Extract the (X, Y) coordinate from the center of the cell holding the provided text.  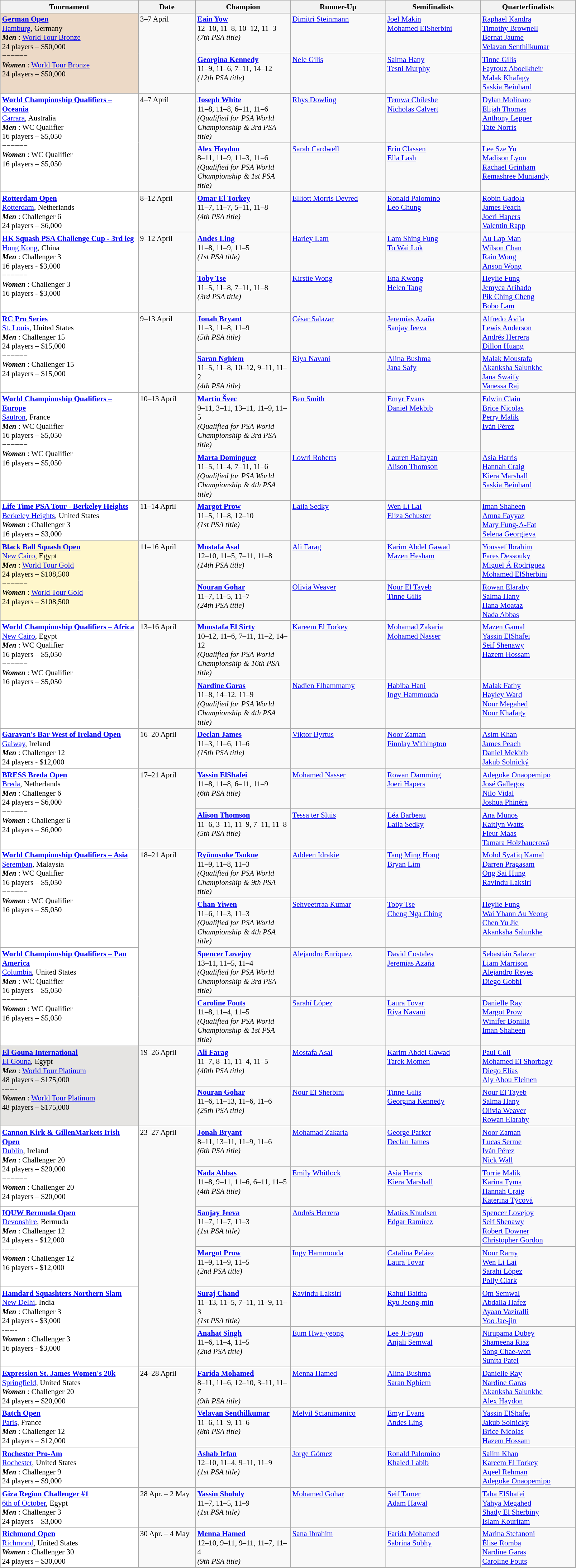
Asia Harris Kiera Marshall (433, 1186)
Life Time PSA Tour - Berkeley Heights Berkeley Heights, United States Women : Challenger 316 players – $3,000 (70, 520)
Ingy Hammouda (338, 1267)
18–21 April (167, 947)
Quarterfinalists (528, 6)
Nardine Garas11–8, 14–12, 11–9(Qualified for PSA World Championship & 4th PSA title) (243, 704)
Farida Mohamed8–11, 11–6, 12–10, 3–11, 11–7(9th PSA title) (243, 1387)
Erin Classen Ella Lash (433, 167)
Declan James11–3, 11–6, 11–6(15th PSA title) (243, 748)
Menna Hamed12–10, 9–11, 9–11, 11–7, 11–4(9th PSA title) (243, 1548)
HK Squash PSA Challenge Cup - 3rd leg Hong Kong, China Men : Challenger 316 players - $3,000−−−−−− Women : Challenger 316 players - $3,000 (70, 272)
World Championship Qualifiers – Europe Sautron, France Men : WC Qualifier16 players – $5,050−−−−−− Women : WC Qualifier16 players – $5,050 (70, 446)
Nour El Tayeb Salma Hany Olivia Weaver Rowan Elaraby (528, 1106)
Lee Ji-hyun Anjali Semwal (433, 1347)
17–21 April (167, 809)
Nadien Elhammamy (338, 704)
Black Ball Squash Open New Cairo, Egypt Men : World Tour Gold24 players – $108,500−−−−−− Women : World Tour Gold24 players – $108,500 (70, 581)
19–26 April (167, 1086)
Emyr Evans Daniel Mekbib (433, 422)
Eain Yow12–10, 11–8, 10–12, 11–3(7th PSA title) (243, 33)
Danielle Ray Nardine Garas Akanksha Salunkhe Alex Haydon (528, 1387)
Mohamad Zakaria Mohamed Nasser (433, 650)
Mohd Syafiq Kamal Darren Pragasam Ong Sai Hung Ravindu Laksiri (528, 873)
4–7 April (167, 143)
World Championship Qualifiers – Africa New Cairo, Egypt Men : WC Qualifier16 players – $5,050−−−−−− Women : WC Qualifier16 players – $5,050 (70, 674)
Jorge Gómez (338, 1467)
Farida Mohamed Sabrina Sobhy (433, 1548)
Runner-Up (338, 6)
Nirupama Dubey Shameena Riaz Song Chae-won Sunita Patel (528, 1347)
Heylie Fung Wai Yhann Au Yeong Chen Yu Jie Akanksha Salunkhe (528, 923)
16–20 April (167, 748)
Andrés Herrera (338, 1227)
Alina Bushma Jana Safy (433, 373)
Expression St. James Women's 20k Springfield, United States Women : Challenger 2024 players – $20,000 (70, 1387)
Ena Kwong Helen Tang (433, 292)
Danielle Ray Margot Prow Winifer Bonilla Iman Shaheen (528, 1021)
Tinne Gilis Georgina Kennedy (433, 1106)
Harley Lam (338, 252)
Jonah Bryant8–11, 13–11, 11–9, 11–6(6th PSA title) (243, 1146)
Dimitri Steinmann (338, 33)
Mohamed Gohar (338, 1507)
Rahul Baitha Ryu Jeong-min (433, 1307)
César Salazar (338, 332)
Menna Hamed (338, 1387)
Asim Khan James Peach Daniel Mekbib Jakub Solnický (528, 748)
Salma Hany Tesni Murphy (433, 73)
Sarahí López (338, 1021)
Champion (243, 6)
Velavan Senthilkumar11–6, 11–9, 11–6(8th PSA title) (243, 1427)
Noor Zaman Finnlay Withington (433, 748)
Giza Region Challenger #1 6th of October, Egypt Men : Challenger 324 players – $3,000 (70, 1507)
Toby Tse11–5, 11–8, 7–11, 11–8(3rd PSA title) (243, 292)
Alison Thomson11–6, 3–11, 11–9, 7–11, 11–8(5th PSA title) (243, 829)
Lauren Baltayan Alison Thomson (433, 475)
Léa Barbeau Laila Sedky (433, 829)
Margot Prow11–9, 11–9, 11–5(2nd PSA title) (243, 1267)
Rhys Dowling (338, 118)
Marta Domínguez11–5, 11–4, 7–11, 11–6(Qualified for PSA World Championship & 4th PSA title) (243, 475)
Sana Ibrahim (338, 1548)
George Parker Declan James (433, 1146)
Nouran Gohar11–6, 11–13, 11–6, 11–6(25th PSA title) (243, 1106)
Cannon Kirk & GillenMarkets Irish Open Dublin, Ireland Men : Challenger 2024 players – $20,000−−−−−− Women : Challenger 2024 players – $20,000 (70, 1166)
Alina Bushma Saran Nghiem (433, 1387)
Au Lap Man Wilson Chan Rain Wong Anson Wong (528, 252)
Rochester Pro-Am Rochester, United States Men : Challenger 924 players – $9,000 (70, 1467)
Addeen Idrakie (338, 873)
Yassin ElShafei Jakub Solnický Brice Nicolas Hazem Hossam (528, 1427)
David Costales Jeremías Azaña (433, 972)
Adegoke Onaopemipo José Gallegos Nilo Vidal Joshua Phinéra (528, 788)
Ravindu Laksiri (338, 1307)
Mostafa Asal (338, 1066)
Ben Smith (338, 422)
Tinne Gilis Fayrouz Aboelkheir Malak Khafagy Saskia Beinhard (528, 73)
Robin Gadola James Peach Joeri Hapers Valentin Rapp (528, 212)
El Gouna International El Gouna, Egypt Men : World Tour Platinum48 players – $175,000------ Women : World Tour Platinum48 players – $175,000 (70, 1086)
Suraj Chand11–13, 11–5, 7–11, 11–9, 11–3(1st PSA title) (243, 1307)
Rowan Elaraby Salma Hany Hana Moataz Nada Abbas (528, 601)
Rotterdam Open Rotterdam, Netherlands Men : Challenger 624 players – $6,000 (70, 212)
Joel Makin Mohamed ElSherbini (433, 33)
Ronald Palomino Leo Chung (433, 212)
Ali Farag (338, 560)
Noor Zaman Lucas Serme Iván Pérez Nick Wall (528, 1146)
Heylie Fung Jemyca Aribado Pik Ching Cheng Bobo Lam (528, 292)
Laila Sedky (338, 520)
Ali Farag11–7, 8–11, 11–4, 11–5(40th PSA title) (243, 1066)
Spencer Lovejoy13–11, 11–5, 11–4(Qualified for PSA World Championship & 3rd PSA title) (243, 972)
Spencer Lovejoy Seif Shenawy Robert Downer Christopher Gordon (528, 1227)
30 Apr. – 4 May (167, 1548)
Karim Abdel Gawad Mazen Hesham (433, 560)
Jeremías Azaña Sanjay Jeeva (433, 332)
Martin Švec9–11, 3–11, 13–11, 11–9, 11–5(Qualified for PSA World Championship & 3rd PSA title) (243, 422)
Omar El Torkey11–7, 11–7, 5–11, 11–8(4th PSA title) (243, 212)
Catalina Peláez Laura Tovar (433, 1267)
Asia Harris Hannah Craig Kiera Marshall Saskia Beinhard (528, 475)
10–13 April (167, 446)
Ryūnosuke Tsukue11–9, 11–8, 11–3(Qualified for PSA World Championship & 9th PSA title) (243, 873)
Alejandro Enríquez (338, 972)
8–12 April (167, 212)
Rowan Damming Joeri Hapers (433, 788)
Jonah Bryant11–3, 11–8, 11–9(5th PSA title) (243, 332)
Hamdard Squashters Northern Slam New Delhi, India Men : Challenger 324 players - $3,000------ Women : Challenger 316 players - $3,000 (70, 1327)
Paul Coll Mohamed El Shorbagy Diego Elías Aly Abou Eleinen (528, 1066)
Mohamed Nasser (338, 788)
Caroline Fouts11–8, 11–4, 11–5(Qualified for PSA World Championship & 1st PSA title) (243, 1021)
Om Semwal Abdalla Hafez Ayaan Vaziralli Yoo Jae-jin (528, 1307)
Malak Fathy Hayley Ward Nour Megahed Nour Khafagy (528, 704)
Nele Gilis (338, 73)
Nada Abbas11–8, 9–11, 11–6, 6–11, 11–5(4th PSA title) (243, 1186)
Alfredo Ávila Lewis Anderson Andrés Herrera Dillon Huang (528, 332)
Ashab Irfan12–10, 11–4, 9–11, 11–9(1st PSA title) (243, 1467)
Anahat Singh11–6, 11–4, 11–5(2nd PSA title) (243, 1347)
Laura Tovar Riya Navani (433, 1021)
Margot Prow11–5, 11–8, 12–10(1st PSA title) (243, 520)
Lam Shing Fung To Wai Lok (433, 252)
Ana Munos Kaitlyn Watts Fleur Maas Tamara Holzbauerová (528, 829)
Lee Sze Yu Madison Lyon Rachael Grinham Remashree Muniandy (528, 167)
RC Pro Series St. Louis, United States Men : Challenger 1524 players – $15,000−−−−−− Women : Challenger 1524 players – $15,000 (70, 352)
Sanjay Jeeva11–7, 11–7, 11–3(1st PSA title) (243, 1227)
9–13 April (167, 352)
Tang Ming Hong Bryan Lim (433, 873)
28 Apr. – 2 May (167, 1507)
Alex Haydon8–11, 11–9, 11–3, 11–6(Qualified for PSA World Championship & 1st PSA title) (243, 167)
3–7 April (167, 53)
Batch Open Paris, France Men : Challenger 1224 players – $12,000 (70, 1427)
Lowri Roberts (338, 475)
Kirstie Wong (338, 292)
Andes Ling11–8, 11–9, 11–5(1st PSA title) (243, 252)
Iman Shaheen Amna Fayyaz Mary Fung-A-Fat Selena Georgieva (528, 520)
Elliott Morris Devred (338, 212)
Joseph White11–8, 11–8, 6–11, 11–6(Qualified for PSA World Championship & 3rd PSA title) (243, 118)
Sehveetrraa Kumar (338, 923)
Habiba Hani Ingy Hammouda (433, 704)
Richmond Open Richmond, United States Women : Challenger 3024 players – $30,000 (70, 1548)
Emyr Evans Andes Ling (433, 1427)
German Open Hamburg, Germany Men : World Tour Bronze24 players – $50,000−−−−−− Women : World Tour Bronze24 players – $50,000 (70, 53)
Yassin ElShafei11–8, 11–8, 6–11, 11–9(6th PSA title) (243, 788)
Matías Knudsen Edgar Ramírez (433, 1227)
Dylan Molinaro Elijah Thomas Anthony Lepper Tate Norris (528, 118)
Sebastián Salazar Liam Marrison Alejandro Reyes Diego Gobbi (528, 972)
Edwin Clain Brice Nicolas Perry Malik Iván Pérez (528, 422)
Emily Whitlock (338, 1186)
Viktor Byrtus (338, 748)
Yassin Shohdy11–7, 11–5, 11–9(1st PSA title) (243, 1507)
Raphael Kandra Timothy Brownell Bernat Jaume Velavan Senthilkumar (528, 33)
Mohamad Zakaria (338, 1146)
Nour Ramy Wen Li Lai Sarahí López Polly Clark (528, 1267)
Youssef Ibrahim Fares Dessouky Miguel Á Rodríguez Mohamed ElSherbini (528, 560)
11–16 April (167, 581)
Nouran Gohar11–7, 11–5, 11–7(24th PSA title) (243, 601)
Taha ElShafei Yahya Megahed Shady El Sherbiny Islam Kouritam (528, 1507)
13–16 April (167, 674)
Salim Khan Kareem El Torkey Aqeel Rehman Adegoke Onaopemipo (528, 1467)
Torrie Malik Karina Tyma Hannah Craig Katerina Týcová (528, 1186)
Tournament (70, 6)
Georgina Kennedy11–9, 11–6, 7–11, 14–12(12th PSA title) (243, 73)
BRESS Breda Open Breda, Netherlands Men : Challenger 624 players – $6,000−−−−−− Women : Challenger 624 players – $6,000 (70, 809)
Temwa Chileshe Nicholas Calvert (433, 118)
Malak Moustafa Akanksha Salunkhe Jana Swaify Vanessa Raj (528, 373)
Marina Stefanoni Élise Romba Nardine Garas Caroline Fouts (528, 1548)
Mazen Gamal Yassin ElShafei Seif Shenawy Hazem Hossam (528, 650)
11–14 April (167, 520)
Kareem El Torkey (338, 650)
Karim Abdel Gawad Tarek Momen (433, 1066)
Melvil Scianimanico (338, 1427)
Moustafa El Sirty10–12, 11–6, 7–11, 11–2, 14–12(Qualified for PSA World Championship & 16th PSA title) (243, 650)
Seif Tamer Adam Hawal (433, 1507)
Tessa ter Sluis (338, 829)
Ronald Palomino Khaled Labib (433, 1467)
Mostafa Asal12–10, 11–5, 7–11, 11–8(14th PSA title) (243, 560)
Chan Yiwen11–6, 11–3, 11–3(Qualified for PSA World Championship & 4th PSA title) (243, 923)
Nour El Tayeb Tinne Gilis (433, 601)
Sarah Cardwell (338, 167)
IQUW Bermuda Open Devonshire, Bermuda Men : Challenger 1224 players - $12,000------ Women : Challenger 1216 players - $12,000 (70, 1247)
Semifinalists (433, 6)
9–12 April (167, 272)
World Championship Qualifiers – Asia Seremban, Malaysia Men : WC Qualifier16 players – $5,050−−−−−− Women : WC Qualifier16 players – $5,050 (70, 898)
Riya Navani (338, 373)
Nour El Sherbini (338, 1106)
23–27 April (167, 1247)
24–28 April (167, 1427)
World Championship Qualifiers – Oceania Carrara, Australia Men : WC Qualifier16 players – $5,050−−−−−− Women : WC Qualifier16 players – $5,050 (70, 143)
Olivia Weaver (338, 601)
Eum Hwa-yeong (338, 1347)
Date (167, 6)
Garavan's Bar West of Ireland Open Galway, Ireland Men : Challenger 1224 players - $12,000 (70, 748)
Saran Nghiem11–5, 11–8, 10–12, 9–11, 11–2(4th PSA title) (243, 373)
Wen Li Lai Eliza Schuster (433, 520)
Toby Tse Cheng Nga Ching (433, 923)
